Scan for the cell matching the given text and deliver its [x, y] coordinate at center. 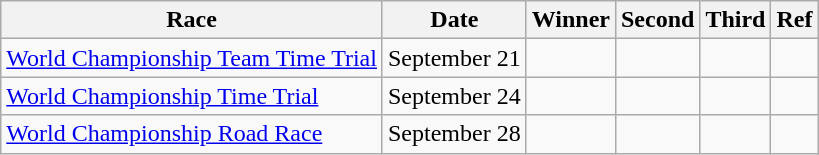
World Championship Road Race [192, 134]
World Championship Time Trial [192, 96]
World Championship Team Time Trial [192, 58]
Winner [570, 20]
September 24 [454, 96]
Race [192, 20]
Second [657, 20]
September 21 [454, 58]
Ref [794, 20]
Date [454, 20]
September 28 [454, 134]
Third [736, 20]
